Find where the given text appears and provide that cell's center as [X, Y] coordinate. 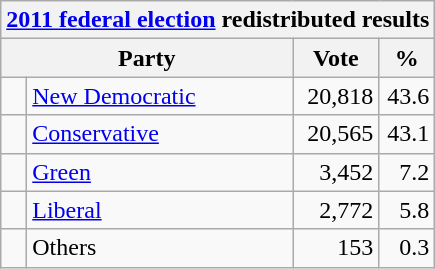
Others [160, 248]
Liberal [160, 210]
Vote [336, 58]
43.1 [407, 134]
0.3 [407, 248]
7.2 [407, 172]
3,452 [336, 172]
Party [147, 58]
2,772 [336, 210]
New Democratic [160, 96]
2011 federal election redistributed results [218, 20]
% [407, 58]
Conservative [160, 134]
20,818 [336, 96]
Green [160, 172]
5.8 [407, 210]
153 [336, 248]
20,565 [336, 134]
43.6 [407, 96]
